Detect which cell encompasses the target text, then output its [X, Y] center coordinate. 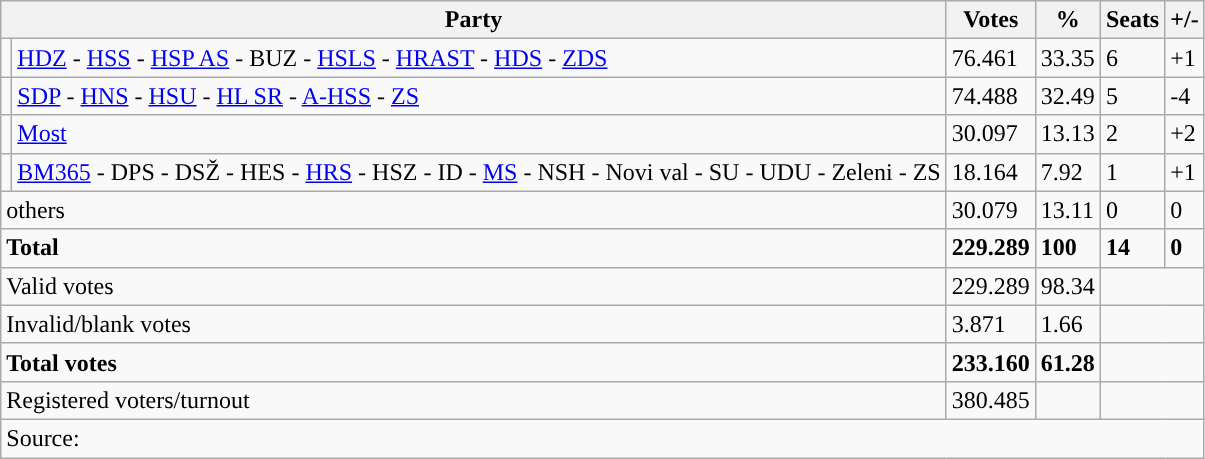
1 [1132, 172]
+2 [1184, 134]
Total votes [474, 362]
Most [479, 134]
others [474, 210]
7.92 [1068, 172]
5 [1132, 96]
380.485 [990, 400]
% [1068, 20]
6 [1132, 58]
Votes [990, 20]
Seats [1132, 20]
HDZ - HSS - HSP AS - BUZ - HSLS - HRAST - HDS - ZDS [479, 58]
3.871 [990, 324]
Source: [602, 438]
32.49 [1068, 96]
13.13 [1068, 134]
1.66 [1068, 324]
61.28 [1068, 362]
+/- [1184, 20]
30.079 [990, 210]
-4 [1184, 96]
74.488 [990, 96]
Total [474, 248]
98.34 [1068, 286]
33.35 [1068, 58]
Invalid/blank votes [474, 324]
30.097 [990, 134]
100 [1068, 248]
14 [1132, 248]
Registered voters/turnout [474, 400]
SDP - HNS - HSU - HL SR - A-HSS - ZS [479, 96]
2 [1132, 134]
76.461 [990, 58]
233.160 [990, 362]
13.11 [1068, 210]
BM365 - DPS - DSŽ - HES - HRS - HSZ - ID - MS - NSH - Novi val - SU - UDU - Zeleni - ZS [479, 172]
18.164 [990, 172]
Party [474, 20]
Valid votes [474, 286]
